For the text-containing cell, return its midpoint in [x, y] coordinate format. 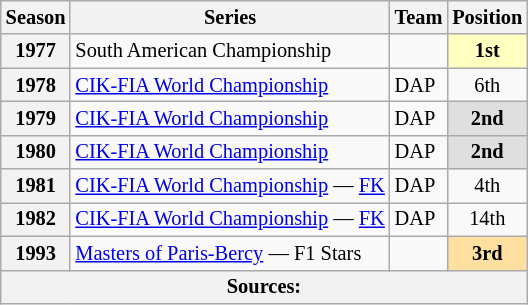
1978 [36, 85]
1982 [36, 219]
6th [487, 85]
Masters of Paris-Bercy — F1 Stars [230, 253]
4th [487, 186]
Position [487, 17]
1977 [36, 51]
Team [419, 17]
Series [230, 17]
1980 [36, 152]
1st [487, 51]
1993 [36, 253]
14th [487, 219]
1979 [36, 118]
South American Championship [230, 51]
1981 [36, 186]
Sources: [264, 287]
Season [36, 17]
3rd [487, 253]
